Capture the cell that displays the provided text and extract its (x, y) central coordinate. 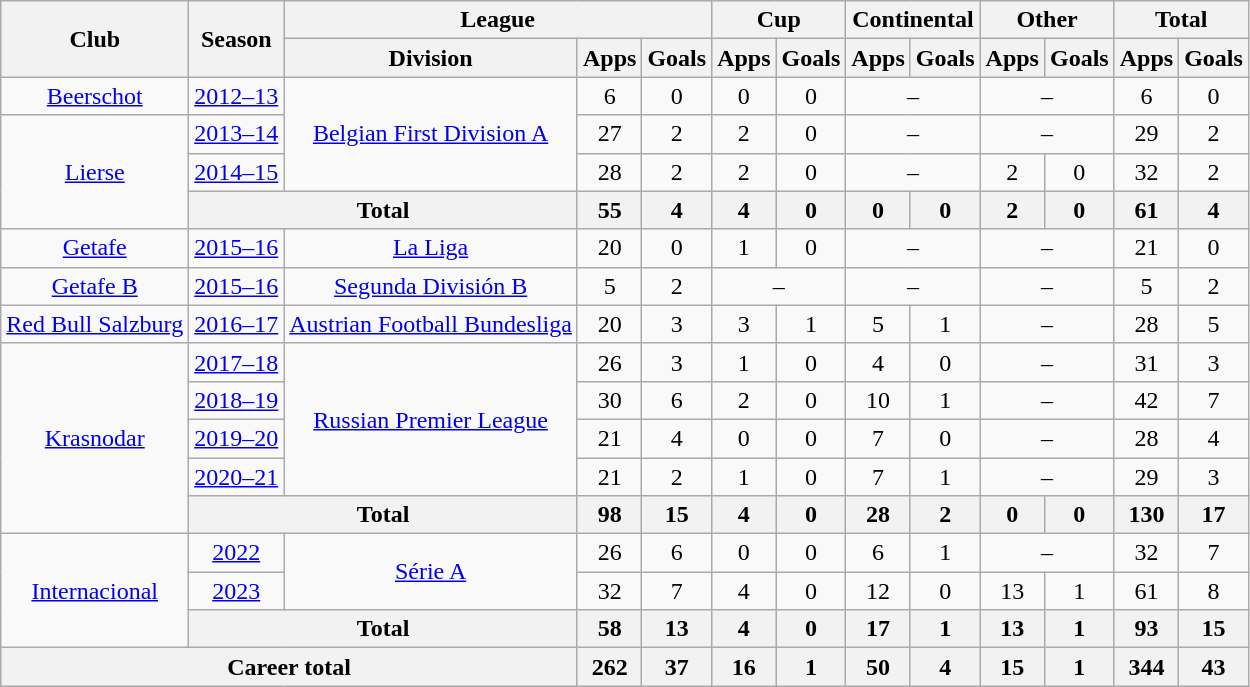
Career total (290, 667)
2016–17 (236, 324)
Lierse (95, 172)
Beerschot (95, 96)
Club (95, 39)
Continental (913, 20)
Cup (779, 20)
Getafe (95, 248)
Belgian First Division A (431, 134)
Other (1047, 20)
2013–14 (236, 134)
Krasnodar (95, 438)
16 (744, 667)
55 (609, 210)
30 (609, 400)
La Liga (431, 248)
130 (1146, 515)
2012–13 (236, 96)
2019–20 (236, 438)
Segunda División B (431, 286)
Red Bull Salzburg (95, 324)
12 (878, 591)
Russian Premier League (431, 419)
262 (609, 667)
344 (1146, 667)
2014–15 (236, 172)
31 (1146, 362)
27 (609, 134)
Internacional (95, 591)
2022 (236, 553)
50 (878, 667)
98 (609, 515)
Season (236, 39)
2020–21 (236, 477)
Austrian Football Bundesliga (431, 324)
93 (1146, 629)
37 (677, 667)
10 (878, 400)
2018–19 (236, 400)
2023 (236, 591)
58 (609, 629)
Getafe B (95, 286)
League (498, 20)
2017–18 (236, 362)
42 (1146, 400)
8 (1214, 591)
Division (431, 58)
Série A (431, 572)
43 (1214, 667)
